Detect which cell encompasses the target text, then output its [x, y] center coordinate. 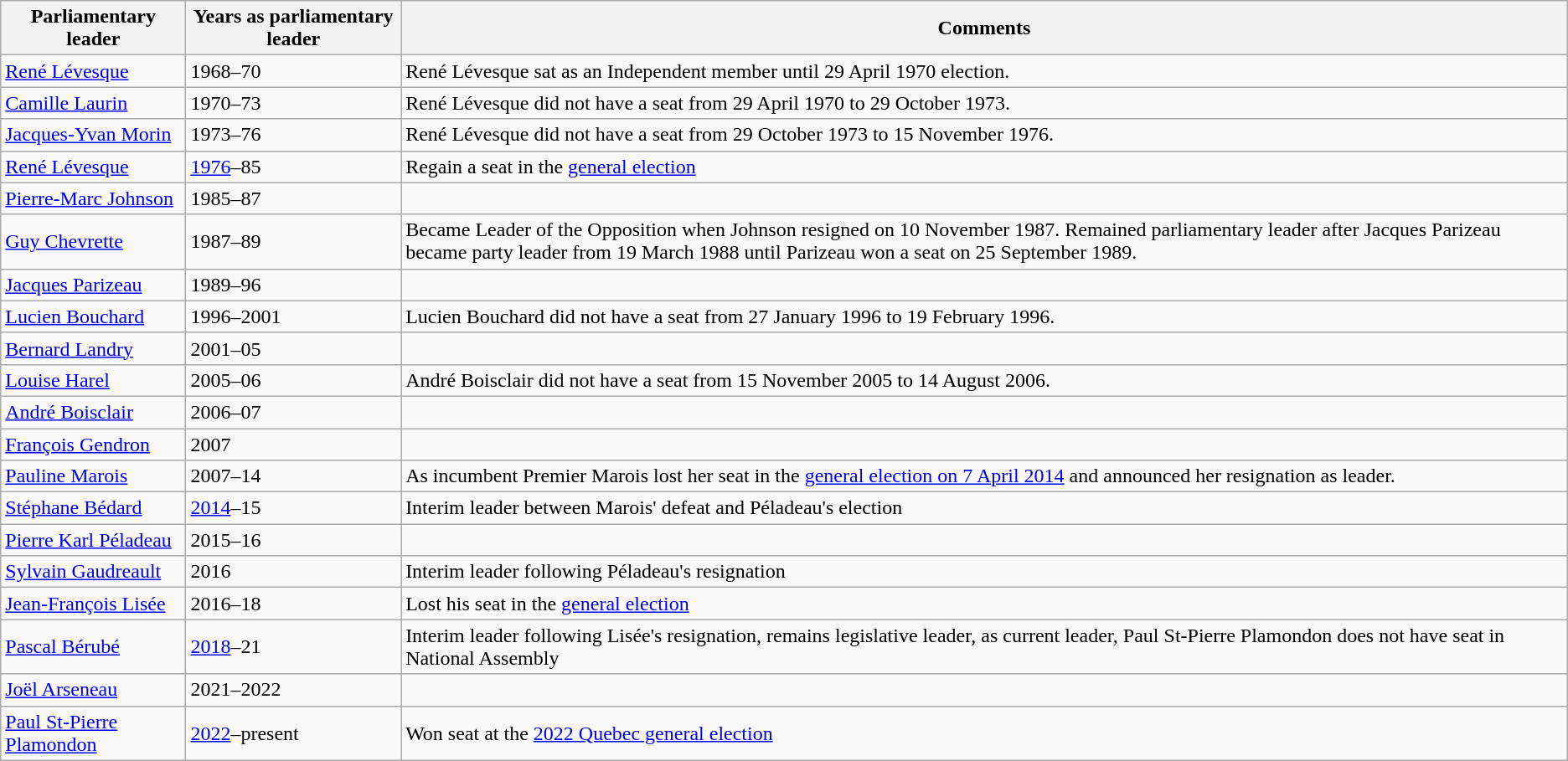
1976–85 [293, 167]
2005–06 [293, 380]
Lucien Bouchard [94, 316]
Won seat at the 2022 Quebec general election [985, 733]
Years as parliamentary leader [293, 28]
1985–87 [293, 198]
As incumbent Premier Marois lost her seat in the general election on 7 April 2014 and announced her resignation as leader. [985, 476]
René Lévesque did not have a seat from 29 April 1970 to 29 October 1973. [985, 103]
Camille Laurin [94, 103]
Sylvain Gaudreault [94, 572]
1996–2001 [293, 316]
2016–18 [293, 604]
André Boisclair did not have a seat from 15 November 2005 to 14 August 2006. [985, 380]
Guy Chevrette [94, 241]
1987–89 [293, 241]
2018–21 [293, 646]
2006–07 [293, 412]
Joël Arseneau [94, 690]
1989–96 [293, 285]
Lost his seat in the general election [985, 604]
Comments [985, 28]
Louise Harel [94, 380]
2016 [293, 572]
2001–05 [293, 348]
René Lévesque did not have a seat from 29 October 1973 to 15 November 1976. [985, 135]
René Lévesque sat as an Independent member until 29 April 1970 election. [985, 71]
Pierre-Marc Johnson [94, 198]
Regain a seat in the general election [985, 167]
2015–16 [293, 540]
André Boisclair [94, 412]
François Gendron [94, 445]
Interim leader between Marois' defeat and Péladeau's election [985, 508]
2022–present [293, 733]
Pierre Karl Péladeau [94, 540]
Stéphane Bédard [94, 508]
1968–70 [293, 71]
2007 [293, 445]
Interim leader following Péladeau's resignation [985, 572]
1970–73 [293, 103]
Pauline Marois [94, 476]
2021–2022 [293, 690]
Jean-François Lisée [94, 604]
2007–14 [293, 476]
Pascal Bérubé [94, 646]
2014–15 [293, 508]
Lucien Bouchard did not have a seat from 27 January 1996 to 19 February 1996. [985, 316]
Bernard Landry [94, 348]
Parliamentary leader [94, 28]
Paul St-Pierre Plamondon [94, 733]
Jacques Parizeau [94, 285]
1973–76 [293, 135]
Jacques-Yvan Morin [94, 135]
